Find where the given text appears and provide that cell's center as [x, y] coordinate. 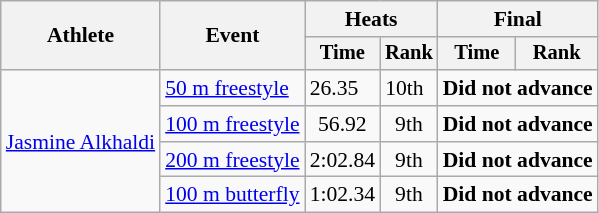
1:02.34 [342, 195]
Heats [372, 19]
Final [518, 19]
10th [409, 88]
100 m butterfly [232, 195]
26.35 [342, 88]
50 m freestyle [232, 88]
100 m freestyle [232, 124]
Event [232, 36]
Jasmine Alkhaldi [80, 141]
56.92 [342, 124]
Athlete [80, 36]
2:02.84 [342, 160]
200 m freestyle [232, 160]
